Pinpoint the cell where the given text exists, returning its (X, Y) midpoint coordinate. 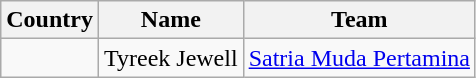
Tyreek Jewell (170, 58)
Team (359, 20)
Satria Muda Pertamina (359, 58)
Country (50, 20)
Name (170, 20)
